Extract the [X, Y] coordinate from the center of the cell holding the provided text.  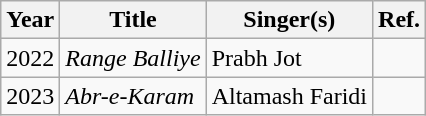
Title [133, 20]
2023 [30, 96]
Abr-e-Karam [133, 96]
Year [30, 20]
Ref. [400, 20]
2022 [30, 58]
Range Balliye [133, 58]
Prabh Jot [289, 58]
Altamash Faridi [289, 96]
Singer(s) [289, 20]
